Scan for the cell matching the given text and deliver its [x, y] coordinate at center. 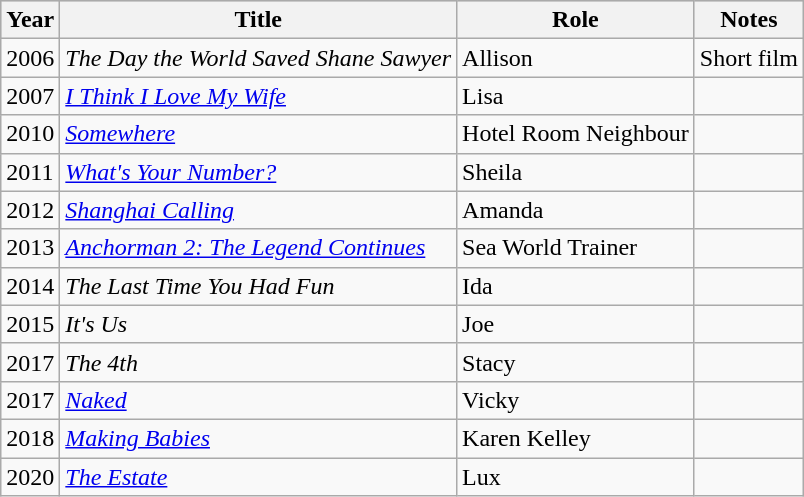
Notes [748, 20]
Stacy [576, 362]
Lux [576, 477]
The Last Time You Had Fun [258, 286]
The Day the World Saved Shane Sawyer [258, 58]
Karen Kelley [576, 438]
2015 [30, 324]
Year [30, 20]
I Think I Love My Wife [258, 96]
Joe [576, 324]
Allison [576, 58]
The Estate [258, 477]
Role [576, 20]
2013 [30, 248]
Sea World Trainer [576, 248]
Shanghai Calling [258, 210]
2014 [30, 286]
The 4th [258, 362]
Making Babies [258, 438]
Ida [576, 286]
Amanda [576, 210]
Anchorman 2: The Legend Continues [258, 248]
Naked [258, 400]
What's Your Number? [258, 172]
2012 [30, 210]
Lisa [576, 96]
2010 [30, 134]
Somewhere [258, 134]
Sheila [576, 172]
2018 [30, 438]
2020 [30, 477]
Short film [748, 58]
Hotel Room Neighbour [576, 134]
2007 [30, 96]
It's Us [258, 324]
Vicky [576, 400]
2006 [30, 58]
Title [258, 20]
2011 [30, 172]
